Detect which cell encompasses the target text, then output its [X, Y] center coordinate. 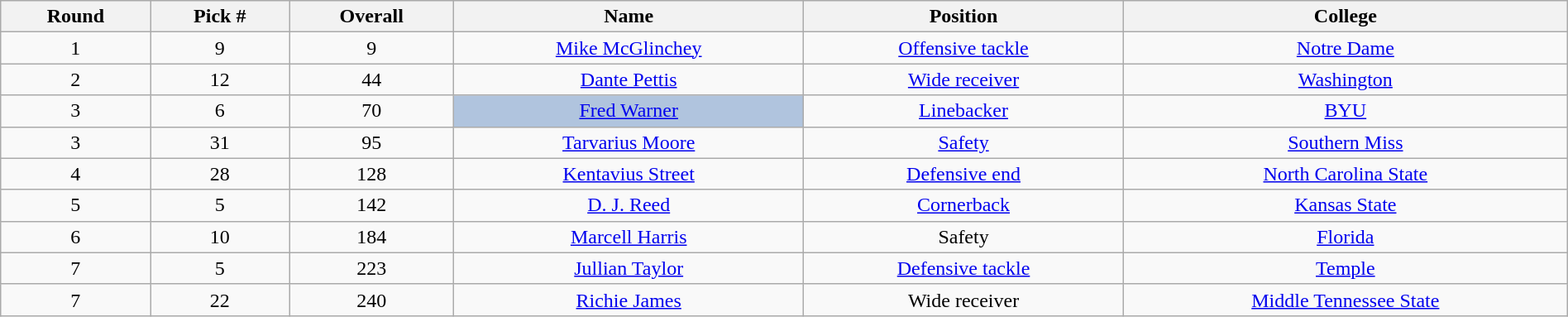
Notre Dame [1345, 48]
128 [372, 174]
Defensive end [964, 174]
Richie James [629, 300]
Florida [1345, 237]
Overall [372, 17]
Kansas State [1345, 205]
Southern Miss [1345, 142]
Mike McGlinchey [629, 48]
Pick # [220, 17]
142 [372, 205]
Dante Pettis [629, 79]
70 [372, 111]
Tarvarius Moore [629, 142]
Kentavius Street [629, 174]
Temple [1345, 268]
Defensive tackle [964, 268]
Offensive tackle [964, 48]
95 [372, 142]
Marcell Harris [629, 237]
12 [220, 79]
184 [372, 237]
College [1345, 17]
Position [964, 17]
2 [76, 79]
223 [372, 268]
4 [76, 174]
North Carolina State [1345, 174]
Washington [1345, 79]
28 [220, 174]
Middle Tennessee State [1345, 300]
10 [220, 237]
Fred Warner [629, 111]
44 [372, 79]
Linebacker [964, 111]
Name [629, 17]
Round [76, 17]
BYU [1345, 111]
D. J. Reed [629, 205]
31 [220, 142]
Jullian Taylor [629, 268]
Cornerback [964, 205]
1 [76, 48]
22 [220, 300]
240 [372, 300]
